Provide the (x, y) coordinate of the cell's center where the given text is located.  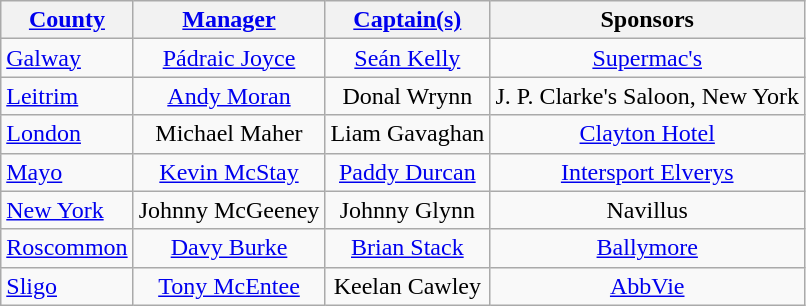
London (67, 134)
Michael Maher (229, 134)
J. P. Clarke's Saloon, New York (648, 96)
Galway (67, 58)
Donal Wrynn (408, 96)
Captain(s) (408, 20)
Johnny McGeeney (229, 210)
Roscommon (67, 248)
Supermac's (648, 58)
Intersport Elverys (648, 172)
Navillus (648, 210)
Paddy Durcan (408, 172)
Pádraic Joyce (229, 58)
Ballymore (648, 248)
New York (67, 210)
Brian Stack (408, 248)
County (67, 20)
Johnny Glynn (408, 210)
Seán Kelly (408, 58)
Tony McEntee (229, 286)
Mayo (67, 172)
Sponsors (648, 20)
AbbVie (648, 286)
Clayton Hotel (648, 134)
Manager (229, 20)
Sligo (67, 286)
Leitrim (67, 96)
Andy Moran (229, 96)
Liam Gavaghan (408, 134)
Keelan Cawley (408, 286)
Kevin McStay (229, 172)
Davy Burke (229, 248)
